Capture the cell that displays the provided text and extract its [X, Y] central coordinate. 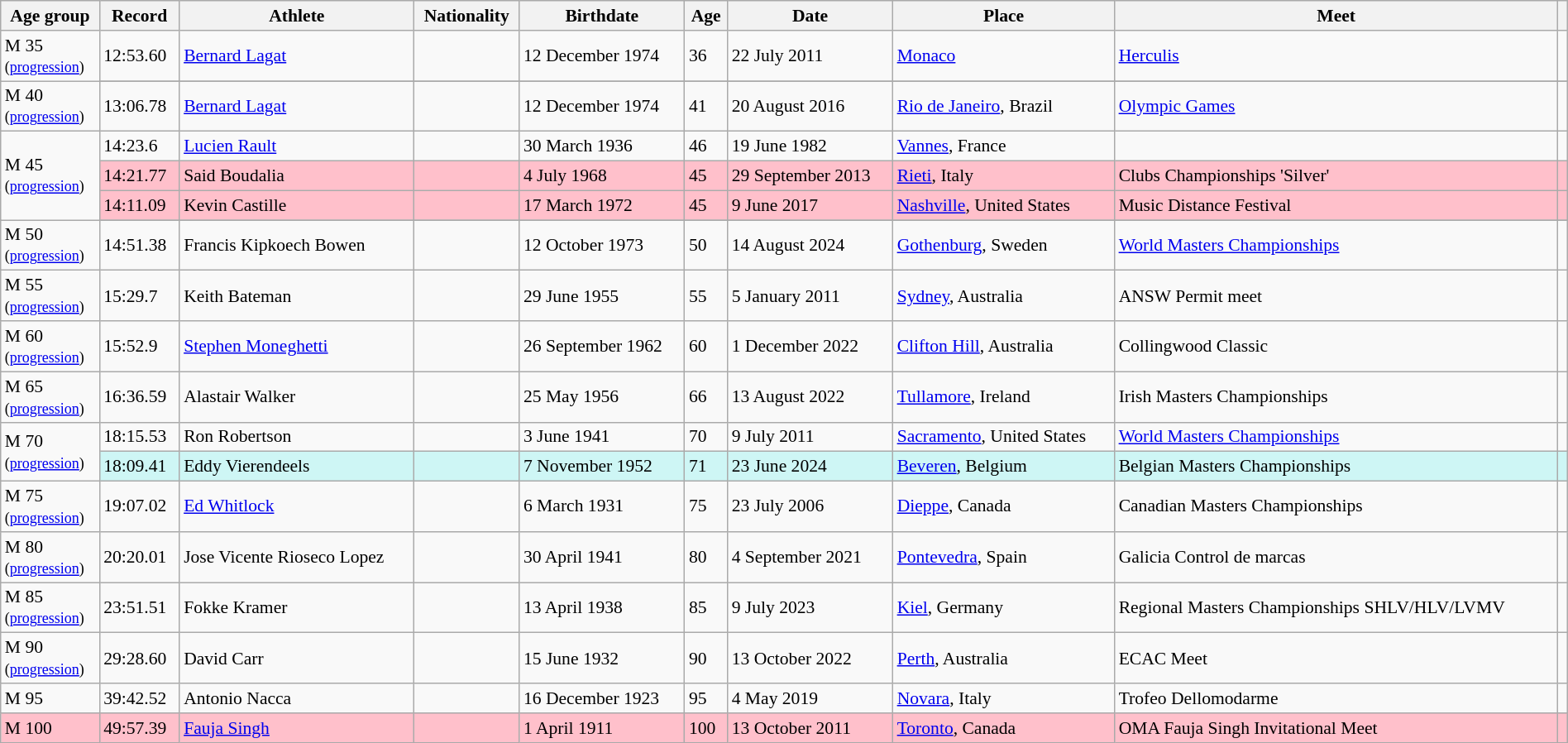
M 100 [50, 728]
9 July 2023 [810, 607]
Birthdate [602, 16]
Toronto, Canada [1004, 728]
Novara, Italy [1004, 698]
Francis Kipkoech Bowen [297, 245]
Clubs Championships 'Silver' [1336, 176]
Regional Masters Championships SHLV/HLV/LVMV [1336, 607]
Athlete [297, 16]
Age [706, 16]
23:51.51 [139, 607]
15:29.7 [139, 296]
23 June 2024 [810, 467]
30 April 1941 [602, 558]
ANSW Permit meet [1336, 296]
14 August 2024 [810, 245]
Olympic Games [1336, 106]
OMA Fauja Singh Invitational Meet [1336, 728]
41 [706, 106]
80 [706, 558]
Ed Whitlock [297, 506]
71 [706, 467]
Alastair Walker [297, 397]
30 March 1936 [602, 146]
4 May 2019 [810, 698]
Lucien Rault [297, 146]
Kiel, Germany [1004, 607]
15:52.9 [139, 346]
Place [1004, 16]
Age group [50, 16]
1 April 1911 [602, 728]
25 May 1956 [602, 397]
Said Boudalia [297, 176]
Monaco [1004, 56]
David Carr [297, 659]
1 December 2022 [810, 346]
17 March 1972 [602, 205]
4 July 1968 [602, 176]
36 [706, 56]
60 [706, 346]
Nationality [466, 16]
Keith Bateman [297, 296]
6 March 1931 [602, 506]
M 65 (progression) [50, 397]
13 October 2022 [810, 659]
Trofeo Dellomodarme [1336, 698]
18:15.53 [139, 437]
14:23.6 [139, 146]
M 60 (progression) [50, 346]
14:21.77 [139, 176]
23 July 2006 [810, 506]
9 June 2017 [810, 205]
Ron Robertson [297, 437]
M 90 (progression) [50, 659]
Clifton Hill, Australia [1004, 346]
9 July 2011 [810, 437]
5 January 2011 [810, 296]
70 [706, 437]
14:11.09 [139, 205]
13 October 2011 [810, 728]
Collingwood Classic [1336, 346]
85 [706, 607]
49:57.39 [139, 728]
Rio de Janeiro, Brazil [1004, 106]
Sydney, Australia [1004, 296]
55 [706, 296]
Perth, Australia [1004, 659]
Stephen Moneghetti [297, 346]
Belgian Masters Championships [1336, 467]
Jose Vicente Rioseco Lopez [297, 558]
Date [810, 16]
50 [706, 245]
M 35 (progression) [50, 56]
Eddy Vierendeels [297, 467]
4 September 2021 [810, 558]
M 50 (progression) [50, 245]
Rieti, Italy [1004, 176]
Canadian Masters Championships [1336, 506]
46 [706, 146]
Pontevedra, Spain [1004, 558]
Meet [1336, 16]
66 [706, 397]
39:42.52 [139, 698]
29:28.60 [139, 659]
90 [706, 659]
M 40 (progression) [50, 106]
16:36.59 [139, 397]
M 75 (progression) [50, 506]
Music Distance Festival [1336, 205]
Fauja Singh [297, 728]
15 June 1932 [602, 659]
20:20.01 [139, 558]
12:53.60 [139, 56]
M 55 (progression) [50, 296]
Nashville, United States [1004, 205]
Fokke Kramer [297, 607]
16 December 1923 [602, 698]
M 70 (progression) [50, 452]
22 July 2011 [810, 56]
M 85 (progression) [50, 607]
13 August 2022 [810, 397]
29 June 1955 [602, 296]
Vannes, France [1004, 146]
29 September 2013 [810, 176]
Herculis [1336, 56]
19 June 1982 [810, 146]
13 April 1938 [602, 607]
Antonio Nacca [297, 698]
Galicia Control de marcas [1336, 558]
Irish Masters Championships [1336, 397]
Gothenburg, Sweden [1004, 245]
Record [139, 16]
20 August 2016 [810, 106]
75 [706, 506]
M 80 (progression) [50, 558]
Kevin Castille [297, 205]
Beveren, Belgium [1004, 467]
Tullamore, Ireland [1004, 397]
18:09.41 [139, 467]
13:06.78 [139, 106]
M 45 (progression) [50, 175]
Sacramento, United States [1004, 437]
3 June 1941 [602, 437]
14:51.38 [139, 245]
100 [706, 728]
M 95 [50, 698]
26 September 1962 [602, 346]
7 November 1952 [602, 467]
ECAC Meet [1336, 659]
95 [706, 698]
12 October 1973 [602, 245]
Dieppe, Canada [1004, 506]
19:07.02 [139, 506]
